Locate the cell with the specified text and output its [x, y] center coordinate. 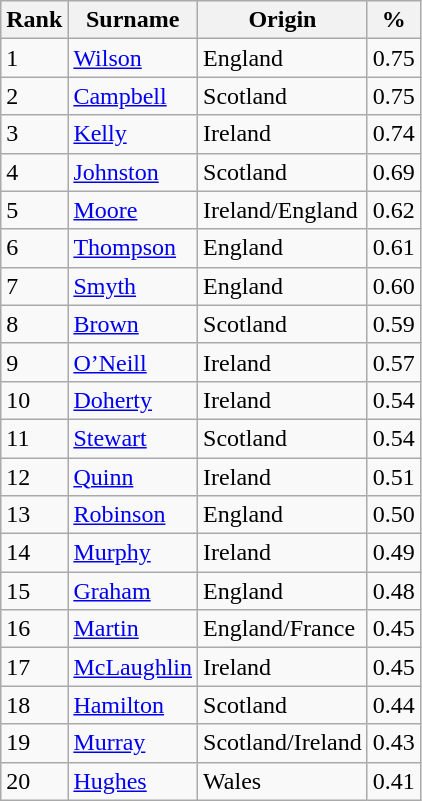
O’Neill [133, 362]
Kelly [133, 134]
0.44 [394, 705]
% [394, 20]
Smyth [133, 286]
18 [34, 705]
2 [34, 96]
England/France [283, 629]
0.51 [394, 477]
9 [34, 362]
Surname [133, 20]
Moore [133, 210]
6 [34, 248]
3 [34, 134]
Hughes [133, 781]
0.69 [394, 172]
Hamilton [133, 705]
Wales [283, 781]
0.74 [394, 134]
0.57 [394, 362]
10 [34, 400]
12 [34, 477]
Thompson [133, 248]
14 [34, 553]
McLaughlin [133, 667]
0.59 [394, 324]
7 [34, 286]
Campbell [133, 96]
0.60 [394, 286]
Origin [283, 20]
Ireland/England [283, 210]
0.62 [394, 210]
17 [34, 667]
Rank [34, 20]
0.49 [394, 553]
Johnston [133, 172]
20 [34, 781]
11 [34, 438]
19 [34, 743]
Murray [133, 743]
8 [34, 324]
Quinn [133, 477]
Scotland/Ireland [283, 743]
13 [34, 515]
Graham [133, 591]
16 [34, 629]
0.61 [394, 248]
Doherty [133, 400]
Martin [133, 629]
1 [34, 58]
4 [34, 172]
Stewart [133, 438]
0.50 [394, 515]
0.43 [394, 743]
0.48 [394, 591]
0.41 [394, 781]
Robinson [133, 515]
Brown [133, 324]
5 [34, 210]
Murphy [133, 553]
Wilson [133, 58]
15 [34, 591]
